Capture the cell that displays the provided text and extract its [x, y] central coordinate. 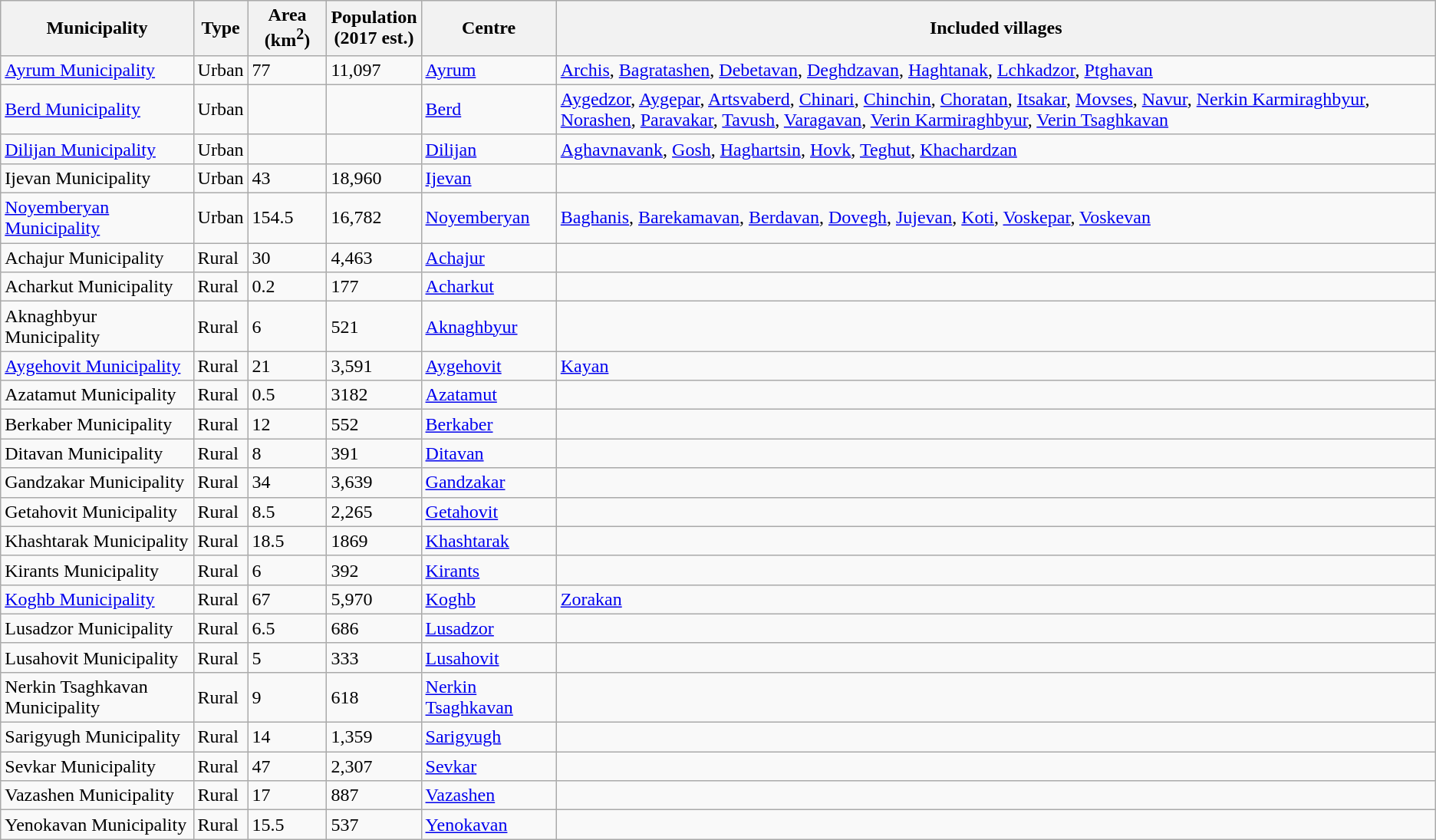
Gandzakar Municipality [97, 483]
Berd [489, 109]
887 [374, 796]
Sevkar [489, 766]
Ditavan Municipality [97, 453]
21 [287, 366]
Koghb Municipality [97, 599]
0.5 [287, 395]
Municipality [97, 28]
Aygehovit [489, 366]
Ditavan [489, 453]
9 [287, 697]
4,463 [374, 258]
12 [287, 424]
Dilijan [489, 149]
67 [287, 599]
34 [287, 483]
18.5 [287, 541]
Nerkin Tsaghkavan [489, 697]
Koghb [489, 599]
15.5 [287, 825]
47 [287, 766]
5,970 [374, 599]
1,359 [374, 737]
Ayrum [489, 70]
0.2 [287, 287]
3,591 [374, 366]
Aghavnavank, Gosh, Haghartsin, Hovk, Teghut, Khachardzan [996, 149]
Achajur [489, 258]
Population(2017 est.) [374, 28]
Sarigyugh Municipality [97, 737]
11,097 [374, 70]
Berkaber Municipality [97, 424]
Acharkut Municipality [97, 287]
Khashtarak Municipality [97, 541]
Berkaber [489, 424]
333 [374, 657]
Noyemberyan [489, 218]
77 [287, 70]
Azatamut [489, 395]
Dilijan Municipality [97, 149]
Kirants [489, 570]
1869 [374, 541]
Vazashen Municipality [97, 796]
14 [287, 737]
552 [374, 424]
2,307 [374, 766]
177 [374, 287]
Centre [489, 28]
Ayrum Municipality [97, 70]
16,782 [374, 218]
Yenokavan [489, 825]
Sarigyugh [489, 737]
Ijevan Municipality [97, 178]
686 [374, 628]
Vazashen [489, 796]
Baghanis, Barekamavan, Berdavan, Dovegh, Jujevan, Koti, Voskepar, Voskevan [996, 218]
537 [374, 825]
Kirants Municipality [97, 570]
Zorakan [996, 599]
Nerkin Tsaghkavan Municipality [97, 697]
3,639 [374, 483]
3182 [374, 395]
Achajur Municipality [97, 258]
Azatamut Municipality [97, 395]
17 [287, 796]
8.5 [287, 512]
Aygehovit Municipality [97, 366]
Kayan [996, 366]
8 [287, 453]
5 [287, 657]
154.5 [287, 218]
Lusadzor [489, 628]
Included villages [996, 28]
Berd Municipality [97, 109]
521 [374, 327]
2,265 [374, 512]
Yenokavan Municipality [97, 825]
Lusahovit [489, 657]
43 [287, 178]
Area (km2) [287, 28]
Archis, Bagratashen, Debetavan, Deghdzavan, Haghtanak, Lchkadzor, Ptghavan [996, 70]
Acharkut [489, 287]
Getahovit Municipality [97, 512]
Lusahovit Municipality [97, 657]
6.5 [287, 628]
Type [221, 28]
Aknaghbyur Municipality [97, 327]
Aknaghbyur [489, 327]
Khashtarak [489, 541]
Lusadzor Municipality [97, 628]
Gandzakar [489, 483]
392 [374, 570]
391 [374, 453]
Ijevan [489, 178]
618 [374, 697]
18,960 [374, 178]
30 [287, 258]
Noyemberyan Municipality [97, 218]
Sevkar Municipality [97, 766]
Getahovit [489, 512]
